Search for the cell housing the specified text and yield its (x, y) center coordinate. 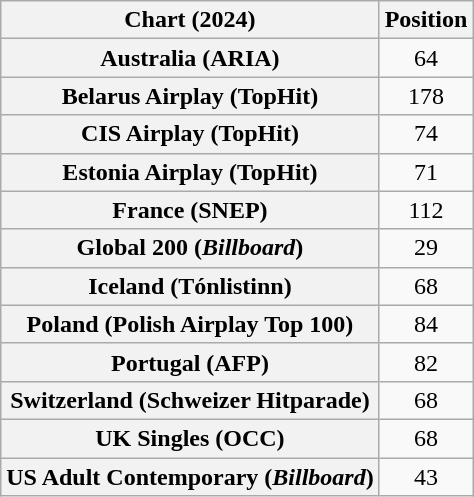
Iceland (Tónlistinn) (190, 286)
84 (426, 324)
Estonia Airplay (TopHit) (190, 172)
112 (426, 210)
Position (426, 20)
France (SNEP) (190, 210)
UK Singles (OCC) (190, 438)
43 (426, 477)
CIS Airplay (TopHit) (190, 134)
178 (426, 96)
Australia (ARIA) (190, 58)
Poland (Polish Airplay Top 100) (190, 324)
64 (426, 58)
29 (426, 248)
Global 200 (Billboard) (190, 248)
82 (426, 362)
Switzerland (Schweizer Hitparade) (190, 400)
Belarus Airplay (TopHit) (190, 96)
74 (426, 134)
71 (426, 172)
US Adult Contemporary (Billboard) (190, 477)
Chart (2024) (190, 20)
Portugal (AFP) (190, 362)
